From the cell containing the given text, extract its center point as (x, y) coordinate. 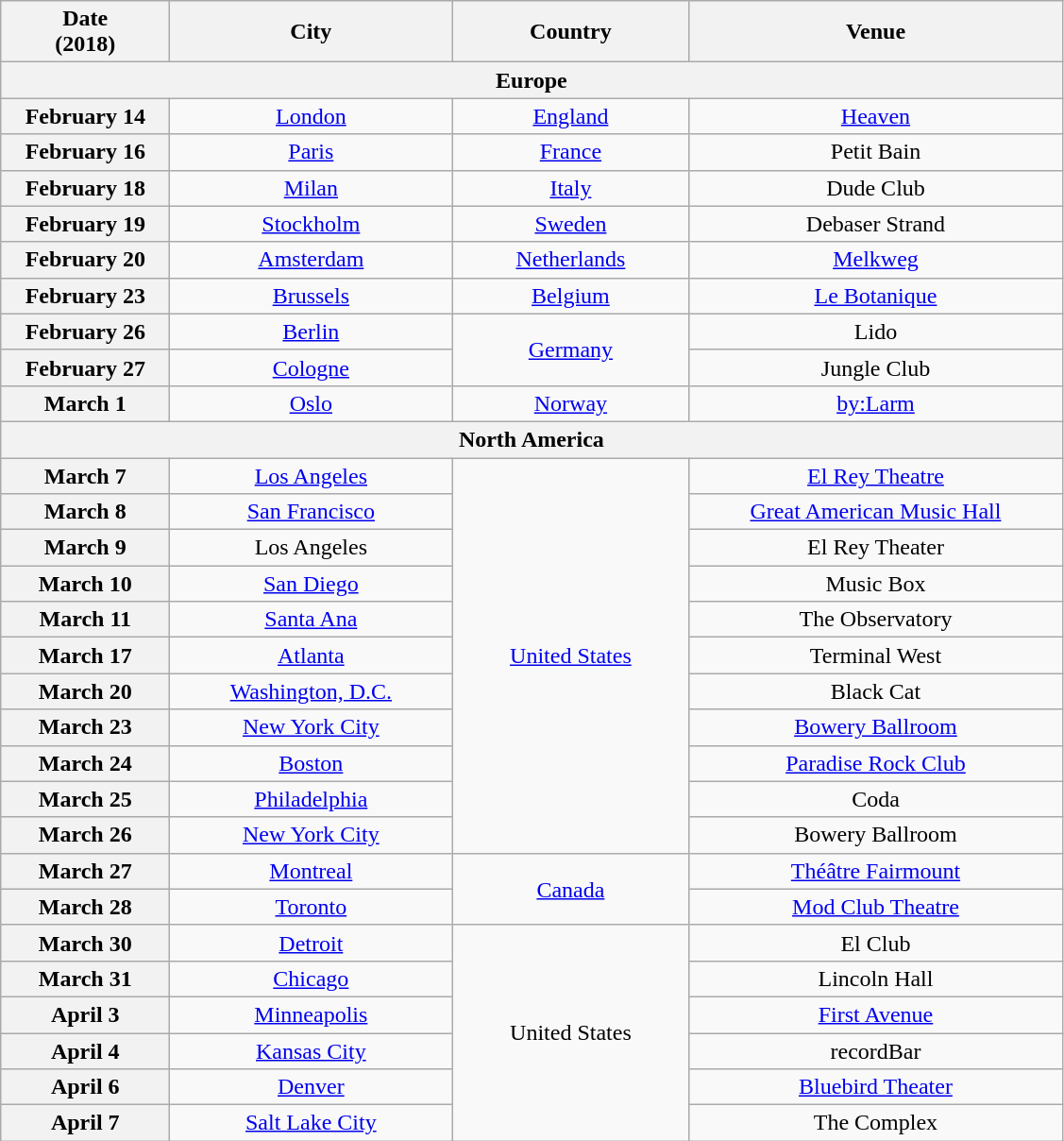
Venue (876, 32)
El Rey Theater (876, 548)
March 24 (85, 763)
Le Botanique (876, 296)
France (570, 152)
Italy (570, 188)
Toronto (312, 907)
April 6 (85, 1087)
Denver (312, 1087)
Washington, D.C. (312, 691)
Netherlands (570, 260)
Montreal (312, 871)
Brussels (312, 296)
Boston (312, 763)
Melkweg (876, 260)
England (570, 116)
The Complex (876, 1123)
Country (570, 32)
March 8 (85, 512)
Norway (570, 403)
Canada (570, 889)
February 14 (85, 116)
April 7 (85, 1123)
Paris (312, 152)
San Francisco (312, 512)
Mod Club Theatre (876, 907)
March 17 (85, 656)
Chicago (312, 979)
Stockholm (312, 224)
March 25 (85, 799)
Heaven (876, 116)
March 30 (85, 943)
Debaser Strand (876, 224)
Great American Music Hall (876, 512)
Atlanta (312, 656)
March 11 (85, 620)
April 3 (85, 1014)
March 9 (85, 548)
Théâtre Fairmount (876, 871)
Coda (876, 799)
Bluebird Theater (876, 1087)
February 18 (85, 188)
Dude Club (876, 188)
Germany (570, 349)
by:Larm (876, 403)
March 10 (85, 584)
Lincoln Hall (876, 979)
El Club (876, 943)
March 7 (85, 475)
February 26 (85, 332)
March 27 (85, 871)
Sweden (570, 224)
Europe (532, 80)
Petit Bain (876, 152)
Amsterdam (312, 260)
April 4 (85, 1051)
Black Cat (876, 691)
Santa Ana (312, 620)
City (312, 32)
March 23 (85, 727)
February 20 (85, 260)
March 1 (85, 403)
Berlin (312, 332)
Salt Lake City (312, 1123)
Minneapolis (312, 1014)
March 26 (85, 835)
Belgium (570, 296)
London (312, 116)
El Rey Theatre (876, 475)
Jungle Club (876, 367)
February 19 (85, 224)
March 31 (85, 979)
recordBar (876, 1051)
The Observatory (876, 620)
Philadelphia (312, 799)
Terminal West (876, 656)
Milan (312, 188)
Music Box (876, 584)
Oslo (312, 403)
Lido (876, 332)
San Diego (312, 584)
February 27 (85, 367)
Date(2018) (85, 32)
March 28 (85, 907)
February 23 (85, 296)
Paradise Rock Club (876, 763)
Cologne (312, 367)
March 20 (85, 691)
North America (532, 439)
First Avenue (876, 1014)
Kansas City (312, 1051)
Detroit (312, 943)
February 16 (85, 152)
